Locate the cell with the specified text and output its (x, y) center coordinate. 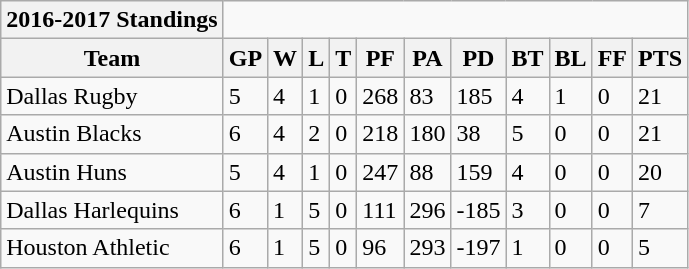
Dallas Harlequins (112, 210)
180 (428, 134)
Austin Blacks (112, 134)
293 (428, 248)
7 (660, 210)
268 (380, 96)
3 (528, 210)
PD (478, 58)
Team (112, 58)
T (344, 58)
111 (380, 210)
20 (660, 172)
88 (428, 172)
96 (380, 248)
W (286, 58)
185 (478, 96)
PTS (660, 58)
2016-2017 Standings (112, 20)
GP (245, 58)
38 (478, 134)
83 (428, 96)
247 (380, 172)
FF (612, 58)
-197 (478, 248)
PA (428, 58)
Houston Athletic (112, 248)
-185 (478, 210)
159 (478, 172)
Austin Huns (112, 172)
2 (316, 134)
PF (380, 58)
BT (528, 58)
L (316, 58)
BL (570, 58)
218 (380, 134)
296 (428, 210)
Dallas Rugby (112, 96)
